Extract the [X, Y] coordinate from the center of the cell holding the provided text.  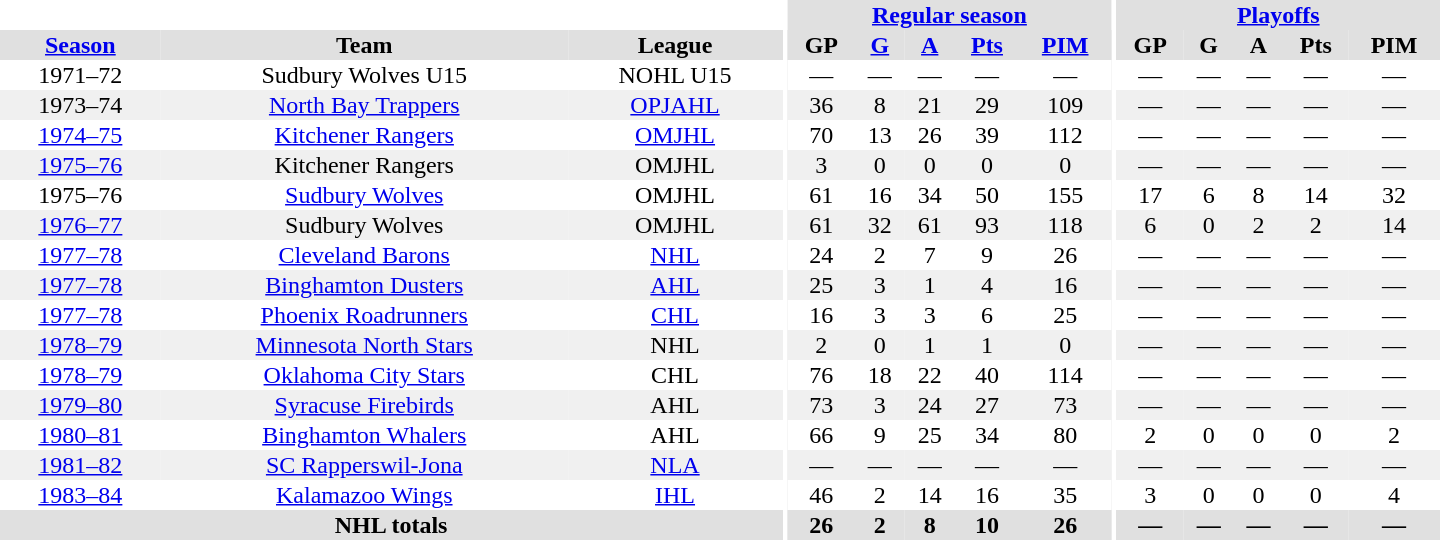
NHL totals [391, 525]
Cleveland Barons [364, 255]
1974–75 [80, 135]
27 [988, 405]
109 [1065, 105]
Team [364, 45]
46 [822, 495]
22 [930, 375]
IHL [675, 495]
Binghamton Dusters [364, 285]
1983–84 [80, 495]
50 [988, 195]
10 [988, 525]
155 [1065, 195]
70 [822, 135]
Playoffs [1278, 15]
League [675, 45]
21 [930, 105]
Minnesota North Stars [364, 345]
93 [988, 225]
40 [988, 375]
Oklahoma City Stars [364, 375]
76 [822, 375]
18 [880, 375]
Kalamazoo Wings [364, 495]
114 [1065, 375]
13 [880, 135]
17 [1150, 195]
North Bay Trappers [364, 105]
1979–80 [80, 405]
35 [1065, 495]
1981–82 [80, 465]
OPJAHL [675, 105]
NLA [675, 465]
29 [988, 105]
36 [822, 105]
39 [988, 135]
66 [822, 435]
Phoenix Roadrunners [364, 315]
Binghamton Whalers [364, 435]
Sudbury Wolves U15 [364, 75]
Season [80, 45]
1980–81 [80, 435]
7 [930, 255]
Regular season [950, 15]
118 [1065, 225]
112 [1065, 135]
SC Rapperswil-Jona [364, 465]
NOHL U15 [675, 75]
Syracuse Firebirds [364, 405]
1976–77 [80, 225]
80 [1065, 435]
1973–74 [80, 105]
1971–72 [80, 75]
